From the cell containing the given text, extract its center point as [X, Y] coordinate. 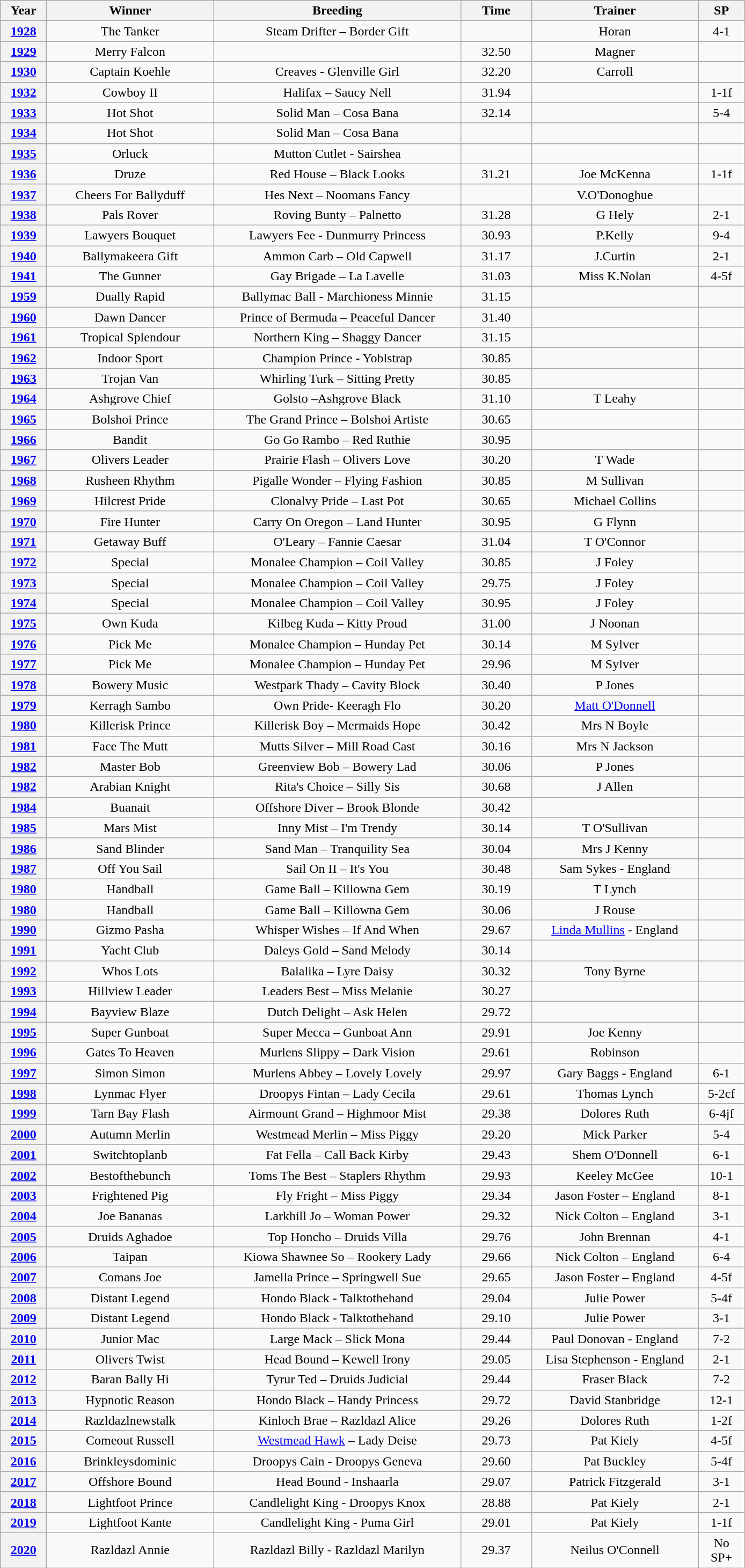
2018 [24, 1502]
John Brennan [615, 1236]
Clonalvy Pride – Last Pot [337, 501]
Gay Brigade – La Lavelle [337, 276]
Offshore Diver – Brook Blonde [337, 807]
30.27 [496, 991]
Master Bob [130, 767]
Westmead Merlin – Miss Piggy [337, 1134]
Druids Aghadoe [130, 1236]
Pigalle Wonder – Flying Fashion [337, 480]
Patrick Fitzgerald [615, 1482]
Matt O'Donnell [615, 705]
Droopys Fintan – Lady Cecila [337, 1093]
1998 [24, 1093]
Westpark Thady – Cavity Block [337, 685]
M Sullivan [615, 480]
Go Go Rambo – Red Ruthie [337, 440]
1992 [24, 971]
1930 [24, 72]
The Gunner [130, 276]
6-4jf [721, 1114]
Hypnotic Reason [130, 1400]
Switchtoplanb [130, 1155]
29.67 [496, 930]
Lawyers Bouquet [130, 235]
1970 [24, 521]
Hondo Black – Handy Princess [337, 1400]
1987 [24, 869]
Frightened Pig [130, 1195]
Killerisk Prince [130, 726]
Face The Mutt [130, 746]
Breeding [337, 11]
Year [24, 11]
5-2cf [721, 1093]
P.Kelly [615, 235]
No SP+ [721, 1550]
Jamella Prince – Springwell Sue [337, 1278]
Bowery Music [130, 685]
Tyrur Ted – Druids Judicial [337, 1380]
Joe McKenna [615, 174]
Comans Joe [130, 1278]
1961 [24, 338]
31.94 [496, 92]
Indoor Sport [130, 358]
Kerragh Sambo [130, 705]
2019 [24, 1522]
Magner [615, 52]
Halifax – Saucy Nell [337, 92]
Mars Mist [130, 828]
Droopys Cain - Droopys Geneva [337, 1461]
Razldazlnewstalk [130, 1420]
Linda Mullins - England [615, 930]
Creaves - Glenville Girl [337, 72]
31.10 [496, 399]
Mutts Silver – Mill Road Cast [337, 746]
Arabian Knight [130, 787]
J.Curtin [615, 256]
1928 [24, 31]
29.73 [496, 1441]
Mick Parker [615, 1134]
2010 [24, 1339]
Razldazl Annie [130, 1550]
2005 [24, 1236]
1984 [24, 807]
28.88 [496, 1502]
Pat Buckley [615, 1461]
Rusheen Rhythm [130, 480]
1994 [24, 1012]
Mrs N Jackson [615, 746]
2008 [24, 1298]
Head Bound - Inshaarla [337, 1482]
Offshore Bound [130, 1482]
Druze [130, 174]
Daleys Gold – Sand Melody [337, 951]
31.04 [496, 542]
Orluck [130, 154]
2011 [24, 1359]
1974 [24, 603]
1938 [24, 215]
Candlelight King - Puma Girl [337, 1522]
8-1 [721, 1195]
Kinloch Brae – Razldazl Alice [337, 1420]
1991 [24, 951]
David Stanbridge [615, 1400]
Dually Rapid [130, 297]
1959 [24, 297]
1975 [24, 624]
29.10 [496, 1318]
29.37 [496, 1550]
Whos Lots [130, 971]
Buanait [130, 807]
Whirling Turk – Sitting Pretty [337, 378]
Joe Kenny [615, 1032]
Tropical Splendour [130, 338]
Brinkleysdominic [130, 1461]
Carry On Oregon – Land Hunter [337, 521]
1995 [24, 1032]
Dutch Delight – Ask Helen [337, 1012]
30.16 [496, 746]
T O'Sullivan [615, 828]
29.26 [496, 1420]
1962 [24, 358]
29.38 [496, 1114]
Merry Falcon [130, 52]
Neilus O'Connell [615, 1550]
Larkhill Jo – Woman Power [337, 1216]
Miss K.Nolan [615, 276]
Hes Next – Noomans Fancy [337, 194]
Sam Sykes - England [615, 869]
Olivers Twist [130, 1359]
Horan [615, 31]
Lisa Stephenson - England [615, 1359]
Airmount Grand – Highmoor Mist [337, 1114]
Fraser Black [615, 1380]
Taipan [130, 1257]
Inny Mist – I'm Trendy [337, 828]
Winner [130, 11]
Hilcrest Pride [130, 501]
1993 [24, 991]
2013 [24, 1400]
Junior Mac [130, 1339]
1968 [24, 480]
Pals Rover [130, 215]
Ashgrove Chief [130, 399]
Roving Bunty – Palnetto [337, 215]
Simon Simon [130, 1073]
Murlens Slippy – Dark Vision [337, 1053]
Candlelight King - Droopys Knox [337, 1502]
1935 [24, 154]
2006 [24, 1257]
2015 [24, 1441]
30.93 [496, 235]
1999 [24, 1114]
Prince of Bermuda – Peaceful Dancer [337, 317]
Cheers For Ballyduff [130, 194]
2020 [24, 1550]
29.04 [496, 1298]
2014 [24, 1420]
Off You Sail [130, 869]
1933 [24, 113]
1965 [24, 419]
Getaway Buff [130, 542]
30.40 [496, 685]
1985 [24, 828]
32.50 [496, 52]
Bayview Blaze [130, 1012]
Whisper Wishes – If And When [337, 930]
Own Pride- Keeragh Flo [337, 705]
Golsto –Ashgrove Black [337, 399]
1972 [24, 562]
Captain Koehle [130, 72]
2002 [24, 1175]
1997 [24, 1073]
Mrs N Boyle [615, 726]
V.O'Donoghue [615, 194]
29.60 [496, 1461]
Steam Drifter – Border Gift [337, 31]
Time [496, 11]
1964 [24, 399]
Leaders Best – Miss Melanie [337, 991]
1960 [24, 317]
Mrs J Kenny [615, 848]
30.32 [496, 971]
Mutton Cutlet - Sairshea [337, 154]
1934 [24, 133]
6-4 [721, 1257]
Own Kuda [130, 624]
Carroll [615, 72]
Gary Baggs - England [615, 1073]
The Tanker [130, 31]
29.43 [496, 1155]
Lightfoot Kante [130, 1522]
Bandit [130, 440]
O'Leary – Fannie Caesar [337, 542]
1990 [24, 930]
1981 [24, 746]
29.05 [496, 1359]
Autumn Merlin [130, 1134]
29.32 [496, 1216]
Ballymac Ball - Marchioness Minnie [337, 297]
31.21 [496, 174]
Robinson [615, 1053]
1-2f [721, 1420]
30.68 [496, 787]
Fly Fright – Miss Piggy [337, 1195]
32.20 [496, 72]
29.91 [496, 1032]
Olivers Leader [130, 460]
29.20 [496, 1134]
Sand Blinder [130, 848]
29.65 [496, 1278]
Murlens Abbey – Lovely Lovely [337, 1073]
Gizmo Pasha [130, 930]
Comeout Russell [130, 1441]
Super Gunboat [130, 1032]
1969 [24, 501]
1932 [24, 92]
1973 [24, 582]
Thomas Lynch [615, 1093]
Kiowa Shawnee So – Rookery Lady [337, 1257]
1967 [24, 460]
30.04 [496, 848]
1976 [24, 644]
29.66 [496, 1257]
J Allen [615, 787]
1940 [24, 256]
12-1 [721, 1400]
Tarn Bay Flash [130, 1114]
Baran Bally Hi [130, 1380]
29.97 [496, 1073]
31.03 [496, 276]
Large Mack – Slick Mona [337, 1339]
Bestofthebunch [130, 1175]
1929 [24, 52]
29.34 [496, 1195]
Fat Fella – Call Back Kirby [337, 1155]
Michael Collins [615, 501]
29.01 [496, 1522]
Dawn Dancer [130, 317]
29.93 [496, 1175]
T Lynch [615, 889]
Champion Prince - Yoblstrap [337, 358]
1986 [24, 848]
Lightfoot Prince [130, 1502]
T O'Connor [615, 542]
Balalika – Lyre Daisy [337, 971]
29.75 [496, 582]
Paul Donovan - England [615, 1339]
Greenview Bob – Bowery Lad [337, 767]
Cowboy II [130, 92]
1937 [24, 194]
Trainer [615, 11]
1939 [24, 235]
Killerisk Boy – Mermaids Hope [337, 726]
31.17 [496, 256]
31.28 [496, 215]
2012 [24, 1380]
Trojan Van [130, 378]
2001 [24, 1155]
Tony Byrne [615, 971]
2007 [24, 1278]
9-4 [721, 235]
J Noonan [615, 624]
Gates To Heaven [130, 1053]
J Rouse [615, 910]
G Flynn [615, 521]
Joe Bananas [130, 1216]
1963 [24, 378]
Lawyers Fee - Dunmurry Princess [337, 235]
Super Mecca – Gunboat Ann [337, 1032]
1971 [24, 542]
1936 [24, 174]
Yacht Club [130, 951]
31.40 [496, 317]
29.76 [496, 1236]
Fire Hunter [130, 521]
G Hely [615, 215]
The Grand Prince – Bolshoi Artiste [337, 419]
Prairie Flash – Olivers Love [337, 460]
30.48 [496, 869]
Westmead Hawk – Lady Deise [337, 1441]
Rita's Choice – Silly Sis [337, 787]
Top Honcho – Druids Villa [337, 1236]
Kilbeg Kuda – Kitty Proud [337, 624]
2009 [24, 1318]
SP [721, 11]
1941 [24, 276]
2000 [24, 1134]
32.14 [496, 113]
2004 [24, 1216]
Toms The Best – Staplers Rhythm [337, 1175]
T Wade [615, 460]
31.00 [496, 624]
Lynmac Flyer [130, 1093]
2016 [24, 1461]
Keeley McGee [615, 1175]
1996 [24, 1053]
1979 [24, 705]
1978 [24, 685]
Razldazl Billy - Razldazl Marilyn [337, 1550]
29.07 [496, 1482]
1966 [24, 440]
Head Bound – Kewell Irony [337, 1359]
Sand Man – Tranquility Sea [337, 848]
Sail On II – It's You [337, 869]
30.19 [496, 889]
2003 [24, 1195]
T Leahy [615, 399]
29.96 [496, 665]
Northern King – Shaggy Dancer [337, 338]
1977 [24, 665]
Shem O'Donnell [615, 1155]
Ammon Carb – Old Capwell [337, 256]
Hillview Leader [130, 991]
10-1 [721, 1175]
2017 [24, 1482]
Bolshoi Prince [130, 419]
Red House – Black Looks [337, 174]
Ballymakeera Gift [130, 256]
